Capture the cell that displays the provided text and extract its (x, y) central coordinate. 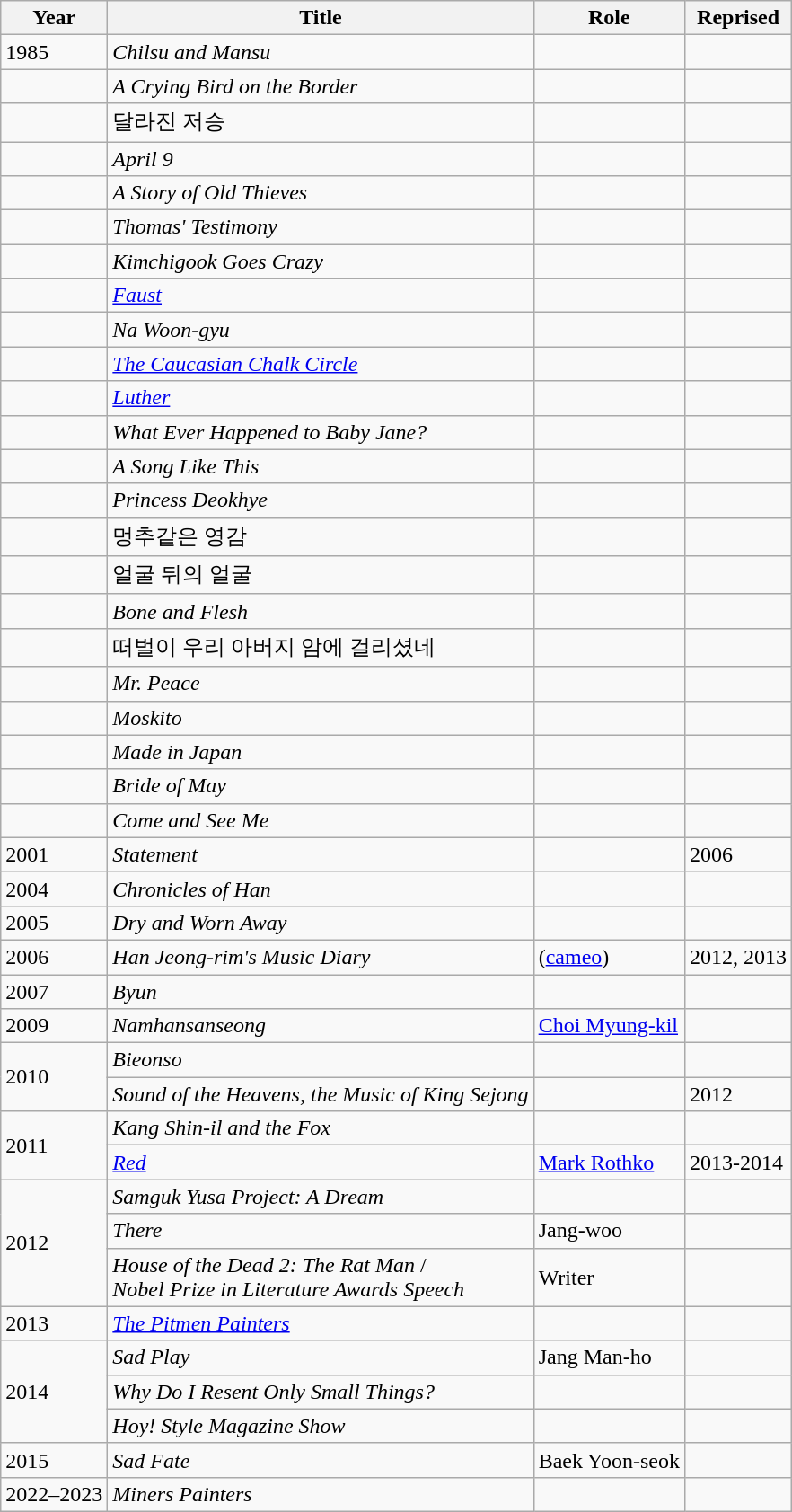
The Pitmen Painters (321, 1323)
Han Jeong-rim's Music Diary (321, 957)
House of the Dead 2: The Rat Man / Nobel Prize in Literature Awards Speech (321, 1278)
The Caucasian Chalk Circle (321, 364)
Role (609, 18)
Red (321, 1163)
2013 (54, 1323)
Miners Painters (321, 1494)
Jang Man-ho (609, 1357)
2012, 2013 (738, 957)
A Crying Bird on the Border (321, 86)
1985 (54, 52)
Come and See Me (321, 820)
2022–2023 (54, 1494)
2014 (54, 1392)
Kang Shin-il and the Fox (321, 1128)
2010 (54, 1077)
Choi Myung-kil (609, 1026)
Luther (321, 398)
2001 (54, 854)
Sad Fate (321, 1460)
Chilsu and Mansu (321, 52)
얼굴 뒤의 얼굴 (321, 575)
Made in Japan (321, 752)
A Song Like This (321, 466)
What Ever Happened to Baby Jane? (321, 432)
Samguk Yusa Project: A Dream (321, 1197)
Hoy! Style Magazine Show (321, 1426)
Sad Play (321, 1357)
Year (54, 18)
Jang-woo (609, 1231)
2004 (54, 889)
Faust (321, 296)
달라진 저승 (321, 122)
Bride of May (321, 786)
Na Woon-gyu (321, 330)
Moskito (321, 718)
Bieonso (321, 1060)
Bone and Flesh (321, 611)
떠벌이 우리 아버지 암에 걸리셨네 (321, 647)
2015 (54, 1460)
April 9 (321, 159)
2007 (54, 991)
Princess Deokhye (321, 500)
2011 (54, 1145)
Chronicles of Han (321, 889)
Baek Yoon-seok (609, 1460)
Reprised (738, 18)
Thomas' Testimony (321, 227)
(cameo) (609, 957)
Title (321, 18)
Namhansanseong (321, 1026)
Why Do I Resent Only Small Things? (321, 1392)
2005 (54, 923)
There (321, 1231)
Dry and Worn Away (321, 923)
A Story of Old Thieves (321, 193)
Kimchigook Goes Crazy (321, 261)
Writer (609, 1278)
Statement (321, 854)
멍추같은 영감 (321, 537)
Sound of the Heavens, the Music of King Sejong (321, 1094)
Mark Rothko (609, 1163)
2009 (54, 1026)
2013-2014 (738, 1163)
Mr. Peace (321, 684)
Byun (321, 991)
